Capture the cell that displays the provided text and extract its (X, Y) central coordinate. 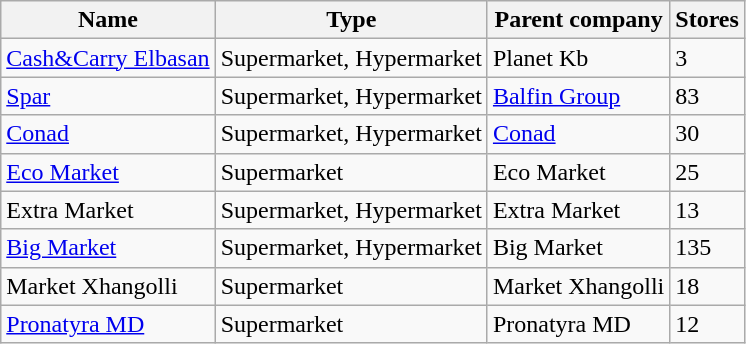
13 (708, 210)
Spar (108, 96)
Parent company (578, 20)
Type (351, 20)
Stores (708, 20)
Planet Kb (578, 58)
30 (708, 134)
3 (708, 58)
135 (708, 248)
Name (108, 20)
Balfin Group (578, 96)
18 (708, 286)
Cash&Carry Elbasan (108, 58)
83 (708, 96)
12 (708, 324)
25 (708, 172)
